Extract the [X, Y] coordinate from the center of the cell holding the provided text.  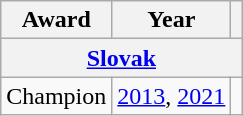
Champion [56, 96]
Slovak [122, 58]
2013, 2021 [172, 96]
Year [172, 20]
Award [56, 20]
